Pinpoint the cell where the given text exists, returning its [x, y] midpoint coordinate. 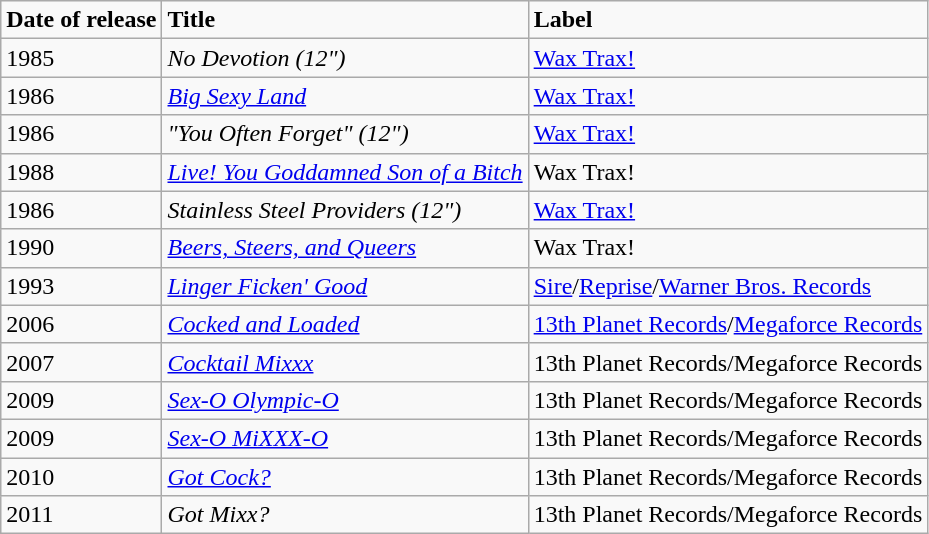
1990 [82, 248]
Stainless Steel Providers (12") [345, 210]
Date of release [82, 20]
Title [345, 20]
Got Mixx? [345, 515]
Live! You Goddamned Son of a Bitch [345, 172]
Beers, Steers, and Queers [345, 248]
Sire/Reprise/Warner Bros. Records [728, 286]
2007 [82, 362]
1993 [82, 286]
2006 [82, 324]
Sex-O Olympic-O [345, 400]
No Devotion (12") [345, 58]
2010 [82, 477]
"You Often Forget" (12") [345, 134]
Linger Ficken' Good [345, 286]
Cocked and Loaded [345, 324]
1985 [82, 58]
Sex-O MiXXX-O [345, 438]
Big Sexy Land [345, 96]
Label [728, 20]
Got Cock? [345, 477]
Cocktail Mixxx [345, 362]
2011 [82, 515]
1988 [82, 172]
